Return (X, Y) of the center of cell containing provided text 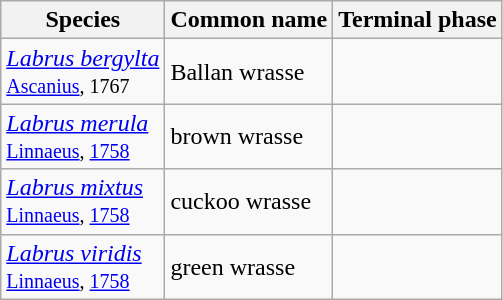
Labrus bergyltaAscanius, 1767 (83, 72)
Common name (249, 20)
green wrasse (249, 266)
cuckoo wrasse (249, 202)
Labrus merulaLinnaeus, 1758 (83, 136)
brown wrasse (249, 136)
Terminal phase (418, 20)
Species (83, 20)
Labrus viridisLinnaeus, 1758 (83, 266)
Ballan wrasse (249, 72)
Labrus mixtusLinnaeus, 1758 (83, 202)
